Output the (X, Y) coordinate of the center of the cell containing the given text.  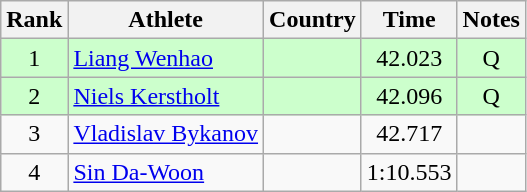
1:10.553 (409, 172)
Athlete (166, 20)
Niels Kerstholt (166, 96)
Country (313, 20)
Vladislav Bykanov (166, 134)
42.717 (409, 134)
1 (34, 58)
42.096 (409, 96)
Rank (34, 20)
4 (34, 172)
42.023 (409, 58)
Notes (491, 20)
Sin Da-Woon (166, 172)
2 (34, 96)
Time (409, 20)
Liang Wenhao (166, 58)
3 (34, 134)
